Search for the cell housing the specified text and yield its [x, y] center coordinate. 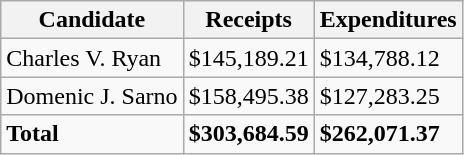
$145,189.21 [248, 58]
$303,684.59 [248, 134]
$134,788.12 [388, 58]
Total [92, 134]
Candidate [92, 20]
$127,283.25 [388, 96]
Expenditures [388, 20]
Charles V. Ryan [92, 58]
$262,071.37 [388, 134]
$158,495.38 [248, 96]
Receipts [248, 20]
Domenic J. Sarno [92, 96]
